For the text-containing cell, return its midpoint in [x, y] coordinate format. 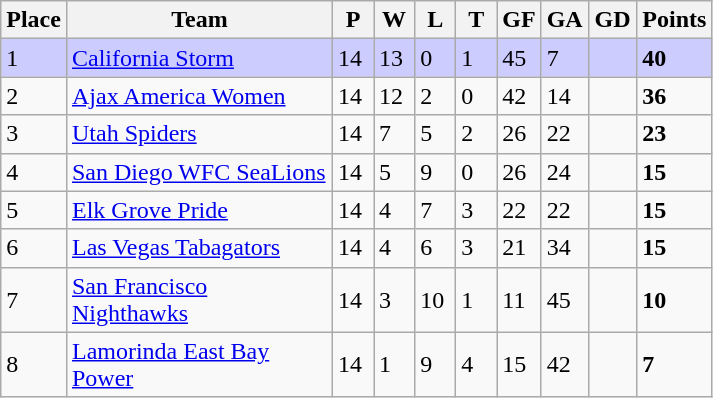
Points [674, 20]
23 [674, 134]
California Storm [199, 58]
San Diego WFC SeaLions [199, 172]
24 [564, 172]
L [436, 20]
12 [394, 96]
T [476, 20]
40 [674, 58]
P [354, 20]
8 [34, 364]
36 [674, 96]
W [394, 20]
Team [199, 20]
Las Vegas Tabagators [199, 248]
Elk Grove Pride [199, 210]
Place [34, 20]
GD [612, 20]
GF [519, 20]
Lamorinda East Bay Power [199, 364]
San Francisco Nighthawks [199, 300]
GA [564, 20]
11 [519, 300]
34 [564, 248]
21 [519, 248]
13 [394, 58]
Utah Spiders [199, 134]
Ajax America Women [199, 96]
